Search for the cell housing the specified text and yield its (X, Y) center coordinate. 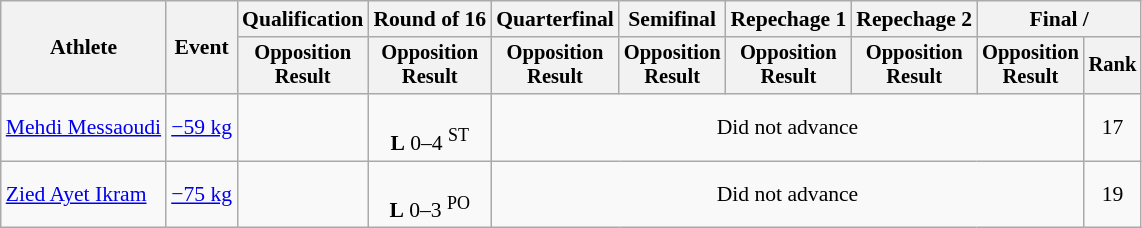
Rank (1113, 66)
Athlete (84, 48)
Semifinal (672, 19)
Mehdi Messaoudi (84, 128)
L 0–4 ST (430, 128)
Quarterfinal (555, 19)
Repechage 2 (914, 19)
Qualification (302, 19)
19 (1113, 194)
−75 kg (202, 194)
Round of 16 (430, 19)
17 (1113, 128)
−59 kg (202, 128)
Event (202, 48)
Final / (1059, 19)
Zied Ayet Ikram (84, 194)
L 0–3 PO (430, 194)
Repechage 1 (788, 19)
